Pinpoint the cell where the given text exists, returning its [x, y] midpoint coordinate. 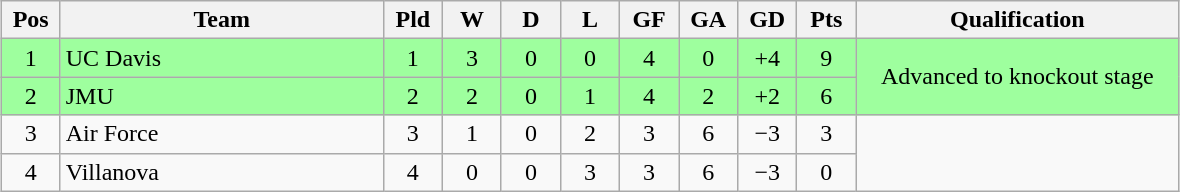
Air Force [222, 134]
GD [768, 20]
W [472, 20]
Villanova [222, 172]
Team [222, 20]
JMU [222, 96]
9 [826, 58]
GF [650, 20]
+2 [768, 96]
Pts [826, 20]
L [590, 20]
Pos [30, 20]
UC Davis [222, 58]
Pld [412, 20]
D [530, 20]
+4 [768, 58]
GA [708, 20]
Advanced to knockout stage [1018, 77]
Qualification [1018, 20]
